Pinpoint the cell where the given text exists, returning its (X, Y) midpoint coordinate. 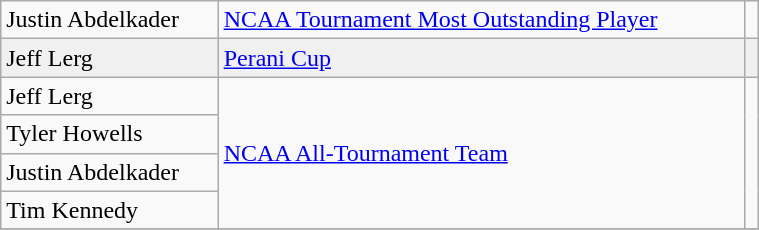
NCAA All-Tournament Team (481, 153)
NCAA Tournament Most Outstanding Player (481, 20)
Perani Cup (481, 58)
Tim Kennedy (110, 210)
Tyler Howells (110, 134)
